Return [x, y] of the center of cell containing provided text 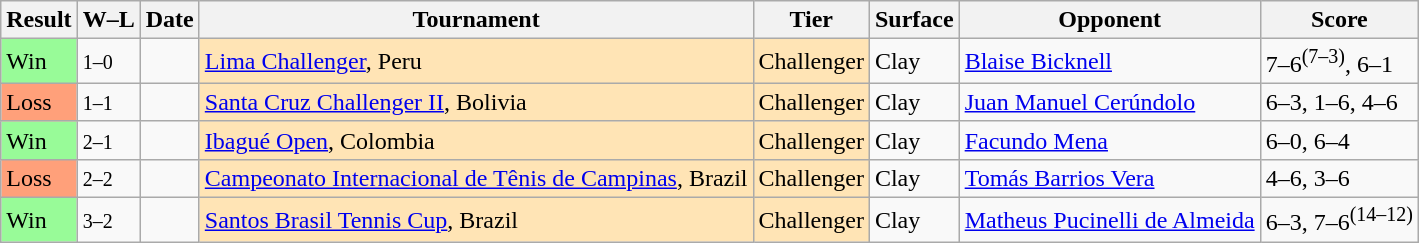
Campeonato Internacional de Tênis de Campinas, Brazil [476, 178]
Ibagué Open, Colombia [476, 140]
Santos Brasil Tennis Cup, Brazil [476, 220]
6–3, 7–6(14–12) [1339, 220]
4–6, 3–6 [1339, 178]
6–0, 6–4 [1339, 140]
1–1 [108, 102]
Date [170, 20]
Tier [811, 20]
7–6(7–3), 6–1 [1339, 62]
Santa Cruz Challenger II, Bolivia [476, 102]
2–2 [108, 178]
Opponent [1110, 20]
Lima Challenger, Peru [476, 62]
Result [39, 20]
Juan Manuel Cerúndolo [1110, 102]
Tomás Barrios Vera [1110, 178]
Blaise Bicknell [1110, 62]
1–0 [108, 62]
6–3, 1–6, 4–6 [1339, 102]
Matheus Pucinelli de Almeida [1110, 220]
Facundo Mena [1110, 140]
W–L [108, 20]
3–2 [108, 220]
2–1 [108, 140]
Tournament [476, 20]
Surface [914, 20]
Score [1339, 20]
